Detect which cell encompasses the target text, then output its (X, Y) center coordinate. 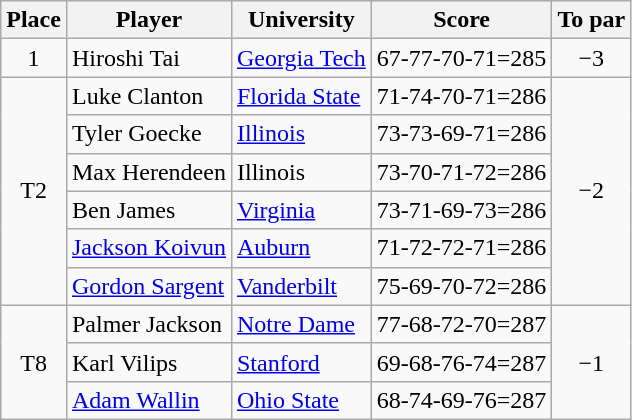
T2 (34, 191)
Ohio State (301, 400)
Ben James (148, 210)
67-77-70-71=285 (462, 58)
Stanford (301, 362)
−2 (592, 191)
Max Herendeen (148, 172)
73-70-71-72=286 (462, 172)
Palmer Jackson (148, 324)
69-68-76-74=287 (462, 362)
Jackson Koivun (148, 248)
Karl Vilips (148, 362)
73-73-69-71=286 (462, 134)
73-71-69-73=286 (462, 210)
Virginia (301, 210)
To par (592, 20)
T8 (34, 362)
Gordon Sargent (148, 286)
Player (148, 20)
71-72-72-71=286 (462, 248)
−1 (592, 362)
68-74-69-76=287 (462, 400)
Georgia Tech (301, 58)
Luke Clanton (148, 96)
Score (462, 20)
Notre Dame (301, 324)
1 (34, 58)
−3 (592, 58)
Florida State (301, 96)
75-69-70-72=286 (462, 286)
Adam Wallin (148, 400)
77-68-72-70=287 (462, 324)
Hiroshi Tai (148, 58)
University (301, 20)
Vanderbilt (301, 286)
71-74-70-71=286 (462, 96)
Tyler Goecke (148, 134)
Auburn (301, 248)
Place (34, 20)
